Return [x, y] of the center of cell containing provided text 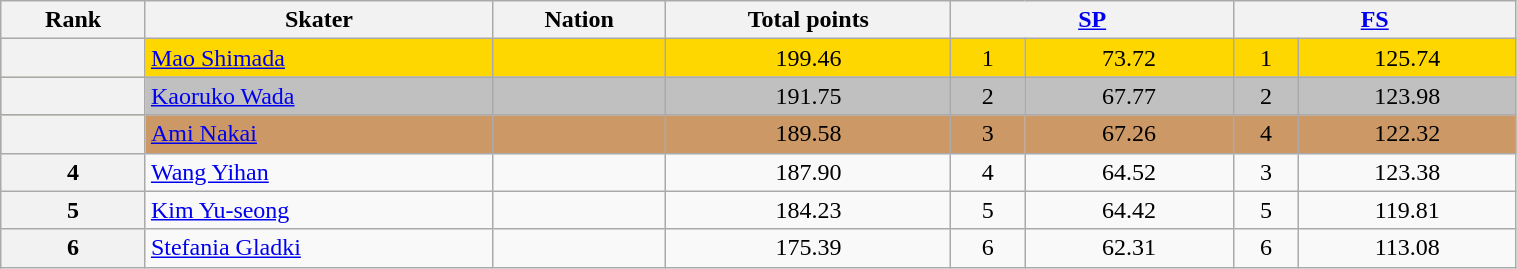
Mao Shimada [318, 58]
73.72 [1130, 58]
189.58 [808, 134]
64.42 [1130, 210]
122.32 [1407, 134]
Skater [318, 20]
Kaoruko Wada [318, 96]
Rank [74, 20]
Stefania Gladki [318, 248]
199.46 [808, 58]
123.98 [1407, 96]
FS [1374, 20]
64.52 [1130, 172]
123.38 [1407, 172]
SP [1092, 20]
184.23 [808, 210]
67.26 [1130, 134]
Total points [808, 20]
119.81 [1407, 210]
67.77 [1130, 96]
113.08 [1407, 248]
62.31 [1130, 248]
191.75 [808, 96]
Ami Nakai [318, 134]
Wang Yihan [318, 172]
Nation [580, 20]
187.90 [808, 172]
125.74 [1407, 58]
Kim Yu-seong [318, 210]
175.39 [808, 248]
